Search for the cell housing the specified text and yield its [X, Y] center coordinate. 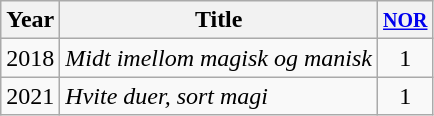
Hvite duer, sort magi [219, 96]
Midt imellom magisk og manisk [219, 58]
2018 [30, 58]
2021 [30, 96]
Title [219, 20]
NOR [406, 20]
Year [30, 20]
